Provide the (x, y) coordinate of the cell's center where the given text is located.  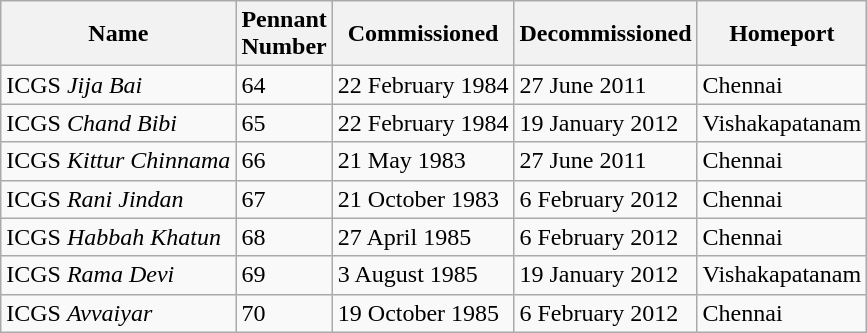
ICGS Avvaiyar (118, 313)
ICGS Jija Bai (118, 85)
27 April 1985 (423, 237)
Commissioned (423, 34)
64 (284, 85)
21 May 1983 (423, 161)
67 (284, 199)
Name (118, 34)
68 (284, 237)
ICGS Rama Devi (118, 275)
66 (284, 161)
Decommissioned (606, 34)
ICGS Rani Jindan (118, 199)
3 August 1985 (423, 275)
Homeport (782, 34)
ICGS Habbah Khatun (118, 237)
ICGS Chand Bibi (118, 123)
21 October 1983 (423, 199)
PennantNumber (284, 34)
19 October 1985 (423, 313)
ICGS Kittur Chinnama (118, 161)
69 (284, 275)
65 (284, 123)
70 (284, 313)
